For the text-containing cell, return its midpoint in (X, Y) coordinate format. 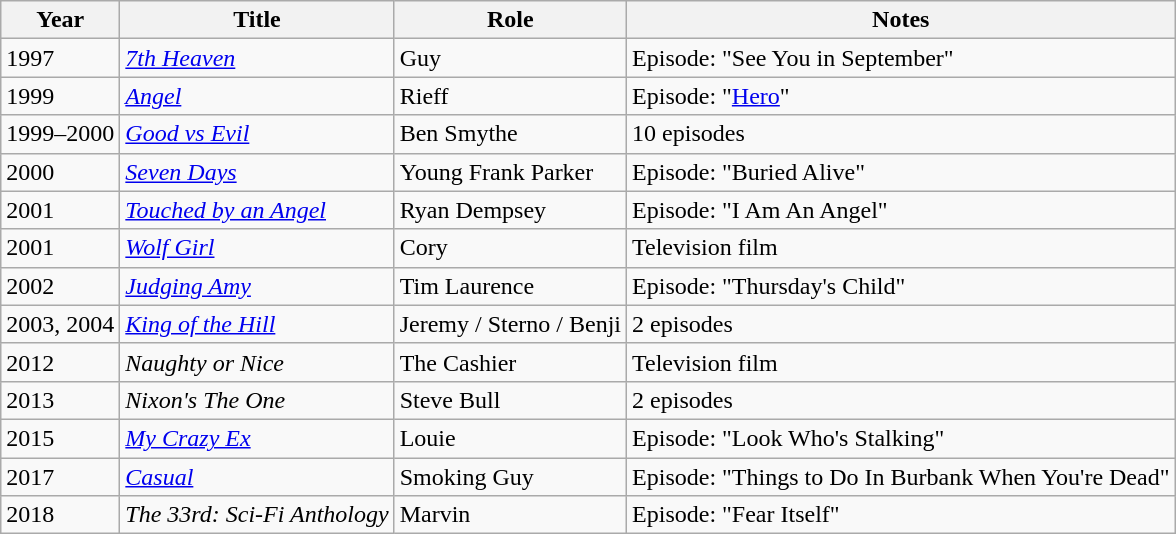
Guy (510, 58)
Ben Smythe (510, 134)
10 episodes (901, 134)
Episode: "Buried Alive" (901, 172)
1999 (60, 96)
Episode: "Hero" (901, 96)
Episode: "Fear Itself" (901, 515)
Title (257, 20)
2012 (60, 362)
2002 (60, 286)
7th Heaven (257, 58)
Jeremy / Sterno / Benji (510, 324)
Nixon's The One (257, 400)
Rieff (510, 96)
Judging Amy (257, 286)
Naughty or Nice (257, 362)
Episode: "See You in September" (901, 58)
Year (60, 20)
Ryan Dempsey (510, 210)
Good vs Evil (257, 134)
Episode: "Thursday's Child" (901, 286)
Episode: "Things to Do In Burbank When You're Dead" (901, 477)
My Crazy Ex (257, 438)
2018 (60, 515)
King of the Hill (257, 324)
2013 (60, 400)
Tim Laurence (510, 286)
Touched by an Angel (257, 210)
Role (510, 20)
Angel (257, 96)
2015 (60, 438)
2017 (60, 477)
Young Frank Parker (510, 172)
Cory (510, 248)
Smoking Guy (510, 477)
Wolf Girl (257, 248)
2000 (60, 172)
Marvin (510, 515)
Casual (257, 477)
1997 (60, 58)
The 33rd: Sci-Fi Anthology (257, 515)
Steve Bull (510, 400)
Episode: "Look Who's Stalking" (901, 438)
The Cashier (510, 362)
Episode: "I Am An Angel" (901, 210)
Seven Days (257, 172)
Louie (510, 438)
1999–2000 (60, 134)
2003, 2004 (60, 324)
Notes (901, 20)
